Output the [X, Y] coordinate of the center of the cell containing the given text.  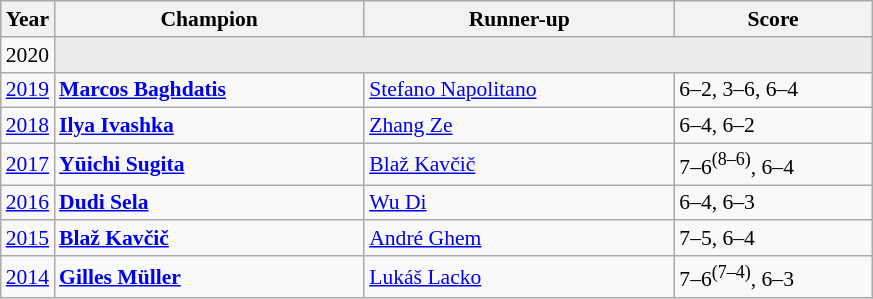
7–6(7–4), 6–3 [773, 276]
Lukáš Lacko [519, 276]
6–4, 6–2 [773, 126]
Zhang Ze [519, 126]
Wu Di [519, 203]
6–2, 3–6, 6–4 [773, 90]
2017 [28, 164]
André Ghem [519, 239]
Champion [209, 19]
2018 [28, 126]
Stefano Napolitano [519, 90]
Dudi Sela [209, 203]
Score [773, 19]
Ilya Ivashka [209, 126]
2016 [28, 203]
Year [28, 19]
7–5, 6–4 [773, 239]
2014 [28, 276]
2015 [28, 239]
Yūichi Sugita [209, 164]
6–4, 6–3 [773, 203]
Marcos Baghdatis [209, 90]
2019 [28, 90]
2020 [28, 55]
Runner-up [519, 19]
Gilles Müller [209, 276]
7–6(8–6), 6–4 [773, 164]
